Provide the (X, Y) coordinate of the cell's center where the given text is located.  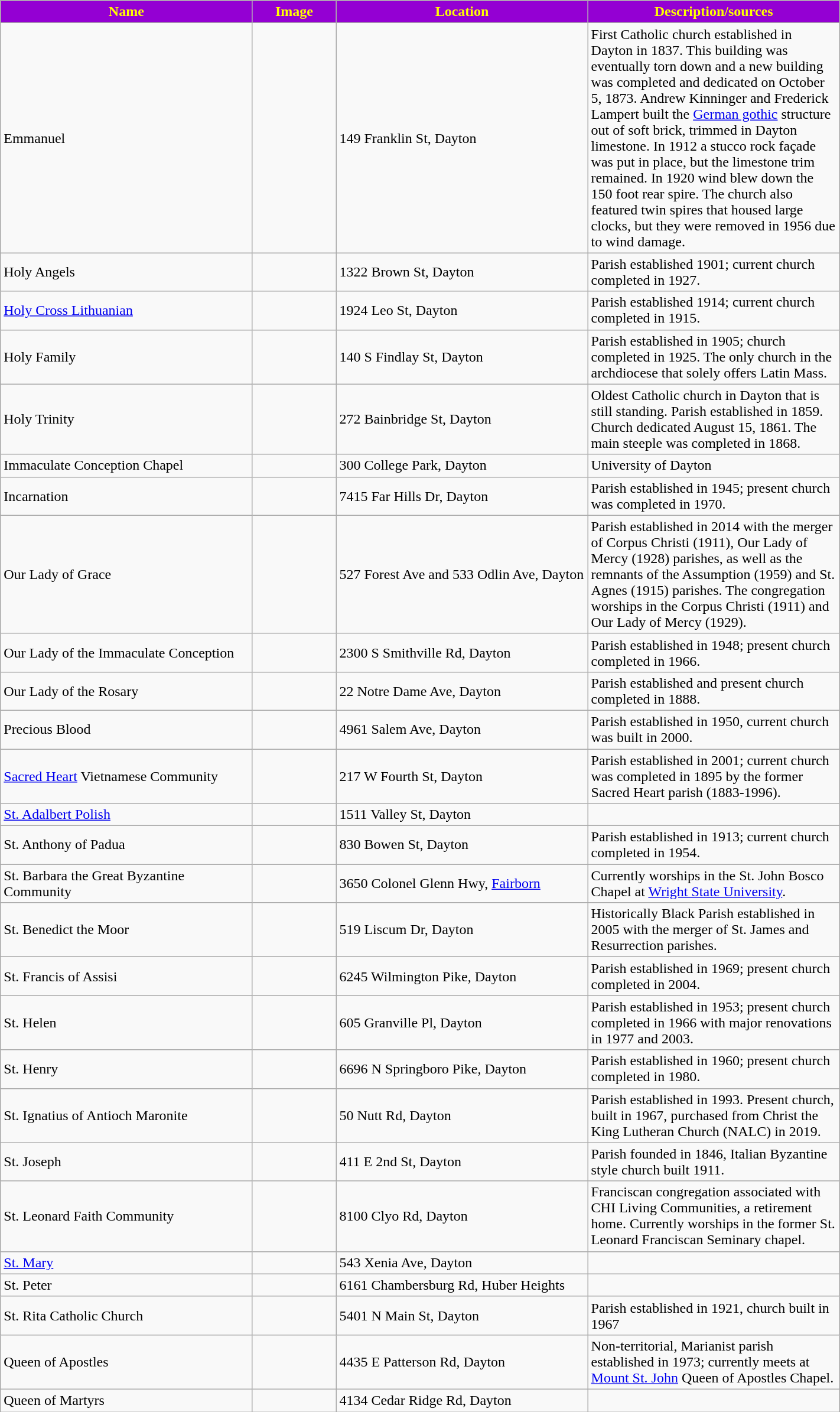
Immaculate Conception Chapel (126, 466)
Parish established in 2001; current church was completed in 1895 by the former Sacred Heart parish (1883-1996). (714, 776)
St. Helen (126, 1023)
Emmanuel (126, 138)
St. Barbara the Great Byzantine Community (126, 884)
300 College Park, Dayton (462, 466)
Holy Family (126, 357)
217 W Fourth St, Dayton (462, 776)
Image (294, 12)
272 Bainbridge St, Dayton (462, 419)
Our Lady of the Rosary (126, 691)
Parish established in 1960; present church completed in 1980. (714, 1069)
Parish established in 1950, current church was built in 2000. (714, 729)
411 E 2nd St, Dayton (462, 1162)
Parish established in 1948; present church completed in 1966. (714, 652)
140 S Findlay St, Dayton (462, 357)
4134 Cedar Ridge Rd, Dayton (462, 1400)
4961 Salem Ave, Dayton (462, 729)
543 Xenia Ave, Dayton (462, 1263)
6245 Wilmington Pike, Dayton (462, 976)
8100 Clyo Rd, Dayton (462, 1216)
Holy Cross Lithuanian (126, 311)
3650 Colonel Glenn Hwy, Fairborn (462, 884)
1924 Leo St, Dayton (462, 311)
Precious Blood (126, 729)
St. Anthony of Padua (126, 845)
St. Henry (126, 1069)
6161 Chambersburg Rd, Huber Heights (462, 1285)
St. Joseph (126, 1162)
Currently worships in the St. John Bosco Chapel at Wright State University. (714, 884)
Queen of Martyrs (126, 1400)
7415 Far Hills Dr, Dayton (462, 496)
6696 N Springboro Pike, Dayton (462, 1069)
Parish established in 1953; present church completed in 1966 with major renovations in 1977 and 2003. (714, 1023)
2300 S Smithville Rd, Dayton (462, 652)
1511 Valley St, Dayton (462, 815)
Queen of Apostles (126, 1362)
50 Nutt Rd, Dayton (462, 1115)
Sacred Heart Vietnamese Community (126, 776)
Our Lady of the Immaculate Conception (126, 652)
Parish established in 1993. Present church, built in 1967, purchased from Christ the King Lutheran Church (NALC) in 2019. (714, 1115)
Parish established 1901; current church completed in 1927. (714, 272)
605 Granville Pl, Dayton (462, 1023)
St. Ignatius of Antioch Maronite (126, 1115)
830 Bowen St, Dayton (462, 845)
University of Dayton (714, 466)
22 Notre Dame Ave, Dayton (462, 691)
Parish established in 1921, church built in 1967 (714, 1315)
5401 N Main St, Dayton (462, 1315)
Holy Angels (126, 272)
Parish established in 1913; current church completed in 1954. (714, 845)
Parish founded in 1846, Italian Byzantine style church built 1911. (714, 1162)
Incarnation (126, 496)
Parish established in 1945; present church was completed in 1970. (714, 496)
Name (126, 12)
St. Leonard Faith Community (126, 1216)
St. Mary (126, 1263)
Non-territorial, Marianist parish established in 1973; currently meets at Mount St. John Queen of Apostles Chapel. (714, 1362)
St. Adalbert Polish (126, 815)
Location (462, 12)
Description/sources (714, 12)
Our Lady of Grace (126, 574)
St. Benedict the Moor (126, 930)
St. Rita Catholic Church (126, 1315)
Parish established 1914; current church completed in 1915. (714, 311)
149 Franklin St, Dayton (462, 138)
Historically Black Parish established in 2005 with the merger of St. James and Resurrection parishes. (714, 930)
St. Francis of Assisi (126, 976)
Parish established in 1969; present church completed in 2004. (714, 976)
4435 E Patterson Rd, Dayton (462, 1362)
Parish established and present church completed in 1888. (714, 691)
Holy Trinity (126, 419)
527 Forest Ave and 533 Odlin Ave, Dayton (462, 574)
1322 Brown St, Dayton (462, 272)
Parish established in 1905; church completed in 1925. The only church in the archdiocese that solely offers Latin Mass. (714, 357)
519 Liscum Dr, Dayton (462, 930)
St. Peter (126, 1285)
